Pinpoint the cell where the given text exists, returning its (X, Y) midpoint coordinate. 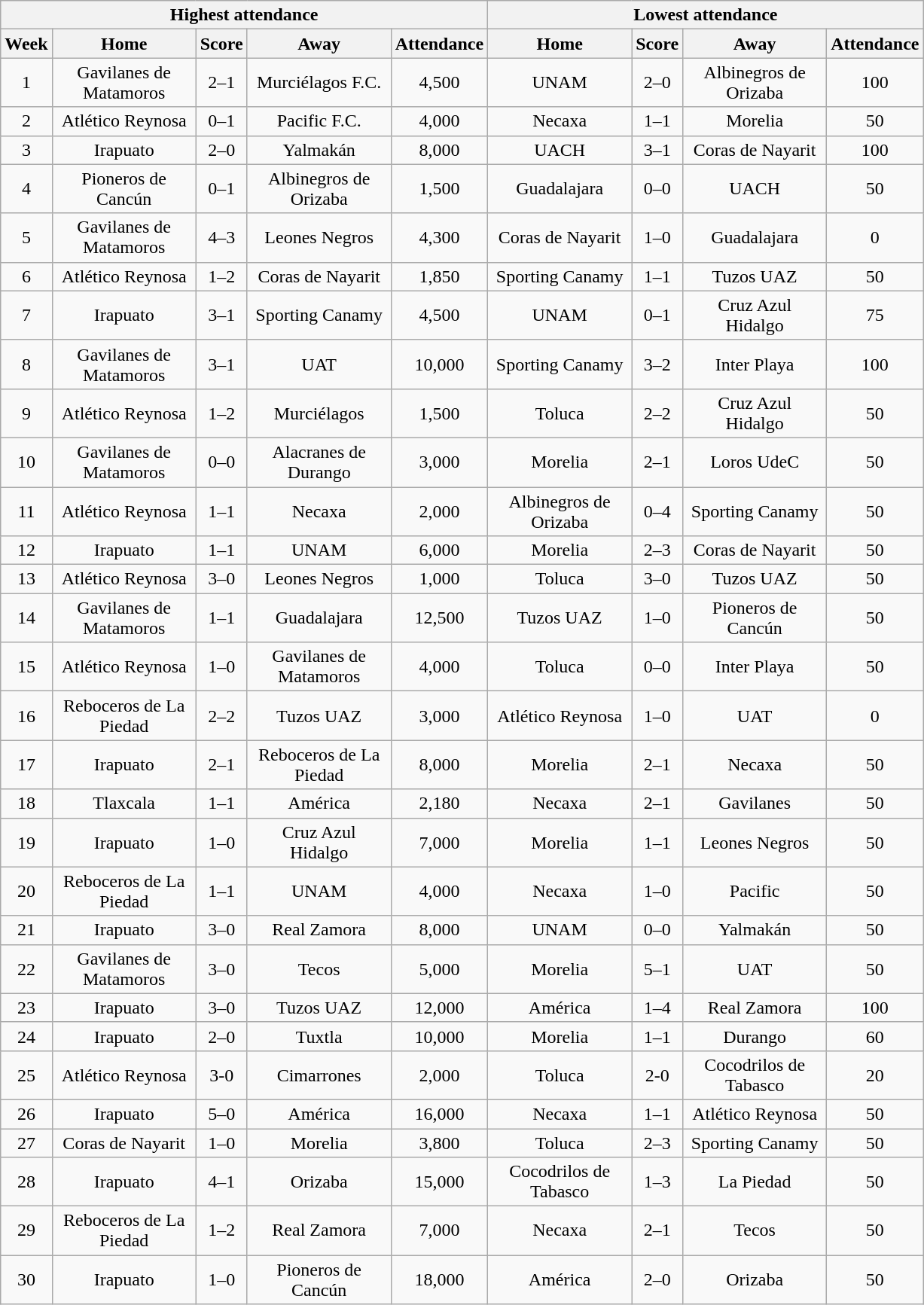
4 (26, 188)
5–1 (657, 968)
Alacranes de Durango (319, 462)
Durango (755, 1036)
5 (26, 238)
25 (26, 1075)
14 (26, 617)
7 (26, 315)
60 (875, 1036)
17 (26, 765)
12,500 (439, 617)
Gavilanes (755, 803)
9 (26, 413)
19 (26, 842)
1,850 (439, 276)
16 (26, 715)
24 (26, 1036)
23 (26, 1008)
6 (26, 276)
2-0 (657, 1075)
6,000 (439, 550)
16,000 (439, 1114)
75 (875, 315)
Lowest attendance (706, 15)
1,000 (439, 579)
1–3 (657, 1182)
Pacific F.C. (319, 121)
2 (26, 121)
15,000 (439, 1182)
1–4 (657, 1008)
3-0 (221, 1075)
3 (26, 150)
12 (26, 550)
12,000 (439, 1008)
Cimarrones (319, 1075)
8 (26, 364)
21 (26, 930)
5–0 (221, 1114)
3–2 (657, 364)
4–3 (221, 238)
28 (26, 1182)
26 (26, 1114)
Murciélagos F.C. (319, 83)
4,300 (439, 238)
18 (26, 803)
Tuxtla (319, 1036)
29 (26, 1230)
30 (26, 1280)
3,800 (439, 1142)
1 (26, 83)
Highest attendance (244, 15)
0–4 (657, 511)
27 (26, 1142)
Pacific (755, 892)
22 (26, 968)
13 (26, 579)
15 (26, 667)
La Piedad (755, 1182)
18,000 (439, 1280)
Murciélagos (319, 413)
Tlaxcala (124, 803)
2,180 (439, 803)
11 (26, 511)
10 (26, 462)
4–1 (221, 1182)
Week (26, 44)
Loros UdeC (755, 462)
5,000 (439, 968)
